Output the [X, Y] coordinate of the center of the cell containing the given text.  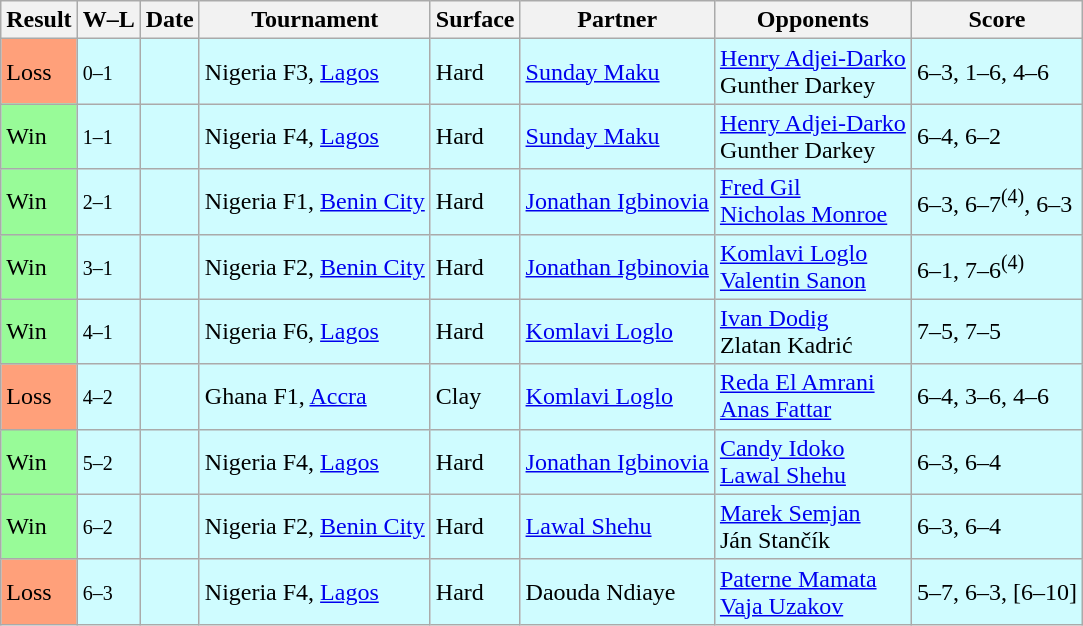
4–1 [108, 332]
Lawal Shehu [617, 526]
4–2 [108, 396]
6–2 [108, 526]
Ivan Dodig Zlatan Kadrić [812, 332]
Surface [475, 20]
6–4, 6–2 [996, 136]
6–1, 7–6(4) [996, 266]
3–1 [108, 266]
Paterne Mamata Vaja Uzakov [812, 592]
6–3, 1–6, 4–6 [996, 72]
Fred Gil Nicholas Monroe [812, 202]
Nigeria F6, Lagos [314, 332]
Opponents [812, 20]
Clay [475, 396]
Daouda Ndiaye [617, 592]
0–1 [108, 72]
W–L [108, 20]
1–1 [108, 136]
2–1 [108, 202]
5–7, 6–3, [6–10] [996, 592]
Score [996, 20]
Nigeria F3, Lagos [314, 72]
Date [170, 20]
5–2 [108, 462]
6–3 [108, 592]
Komlavi Loglo Valentin Sanon [812, 266]
6–3, 6–7(4), 6–3 [996, 202]
Reda El Amrani Anas Fattar [812, 396]
Nigeria F1, Benin City [314, 202]
Ghana F1, Accra [314, 396]
Partner [617, 20]
Tournament [314, 20]
7–5, 7–5 [996, 332]
6–4, 3–6, 4–6 [996, 396]
Marek Semjan Ján Stančík [812, 526]
Candy Idoko Lawal Shehu [812, 462]
Result [39, 20]
